Output the [x, y] coordinate of the center of the cell containing the given text.  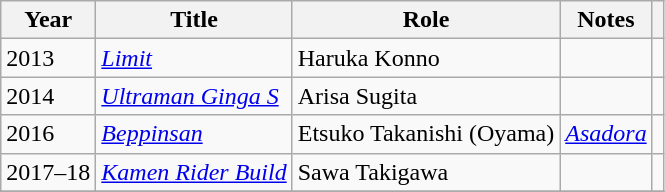
Ultraman Ginga S [194, 96]
Role [426, 20]
Notes [606, 20]
Sawa Takigawa [426, 172]
Limit [194, 58]
2014 [48, 96]
Asadora [606, 134]
Beppinsan [194, 134]
2013 [48, 58]
Arisa Sugita [426, 96]
2016 [48, 134]
Etsuko Takanishi (Oyama) [426, 134]
Kamen Rider Build [194, 172]
2017–18 [48, 172]
Haruka Konno [426, 58]
Year [48, 20]
Title [194, 20]
